Capture the cell that displays the provided text and extract its (x, y) central coordinate. 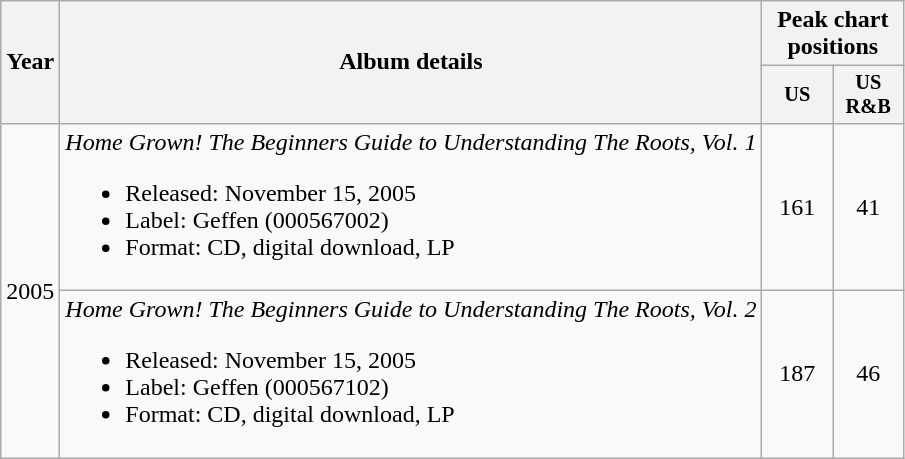
2005 (30, 290)
Year (30, 62)
46 (868, 374)
161 (798, 206)
Peak chart positions (833, 34)
US (798, 95)
Album details (411, 62)
41 (868, 206)
USR&B (868, 95)
187 (798, 374)
